Detect which cell encompasses the target text, then output its [x, y] center coordinate. 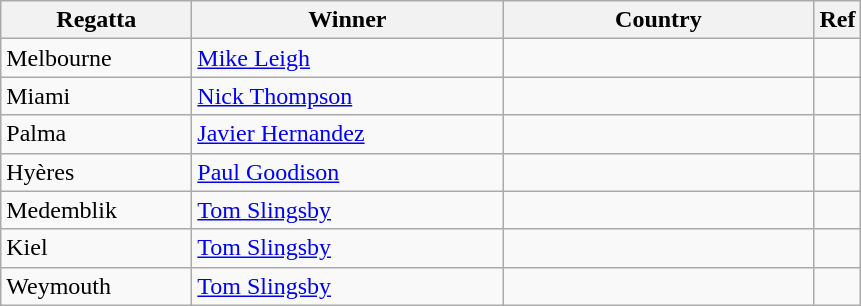
Nick Thompson [348, 96]
Winner [348, 20]
Javier Hernandez [348, 134]
Palma [96, 134]
Melbourne [96, 58]
Medemblik [96, 210]
Ref [838, 20]
Paul Goodison [348, 172]
Hyères [96, 172]
Country [658, 20]
Miami [96, 96]
Weymouth [96, 286]
Mike Leigh [348, 58]
Kiel [96, 248]
Regatta [96, 20]
